Pinpoint the cell where the given text exists, returning its [X, Y] midpoint coordinate. 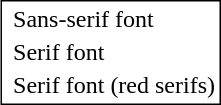
Sans-serif font [114, 19]
Serif font (red serifs) [114, 85]
Serif font [114, 53]
